Locate the cell with the specified text and output its [X, Y] center coordinate. 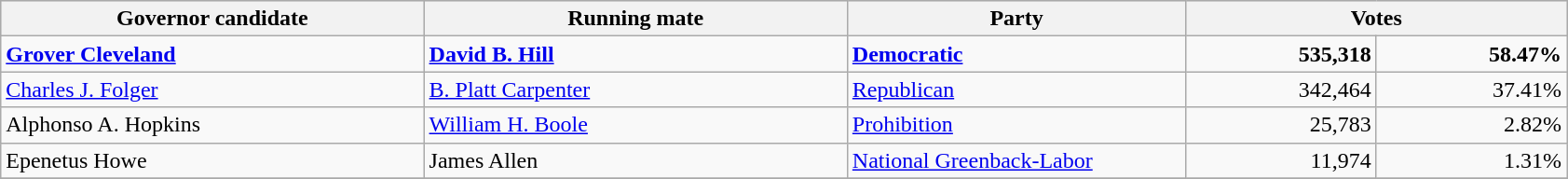
David B. Hill [635, 54]
B. Platt Carpenter [635, 89]
Running mate [635, 19]
2.82% [1471, 125]
535,318 [1281, 54]
58.47% [1471, 54]
James Allen [635, 160]
37.41% [1471, 89]
Governor candidate [212, 19]
Grover Cleveland [212, 54]
Prohibition [1016, 125]
Votes [1377, 19]
Charles J. Folger [212, 89]
Party [1016, 19]
342,464 [1281, 89]
William H. Boole [635, 125]
25,783 [1281, 125]
11,974 [1281, 160]
Republican [1016, 89]
Democratic [1016, 54]
Alphonso A. Hopkins [212, 125]
1.31% [1471, 160]
National Greenback-Labor [1016, 160]
Epenetus Howe [212, 160]
